Detect which cell encompasses the target text, then output its [X, Y] center coordinate. 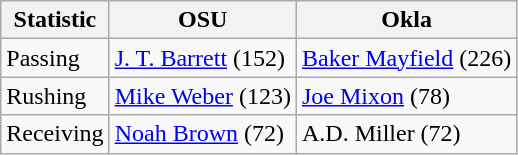
Noah Brown (72) [202, 134]
OSU [202, 20]
Rushing [55, 96]
Baker Mayfield (226) [406, 58]
Okla [406, 20]
Mike Weber (123) [202, 96]
Joe Mixon (78) [406, 96]
Statistic [55, 20]
Passing [55, 58]
Receiving [55, 134]
J. T. Barrett (152) [202, 58]
A.D. Miller (72) [406, 134]
